Search for the cell housing the specified text and yield its [x, y] center coordinate. 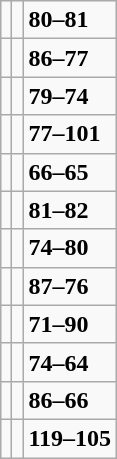
79–74 [70, 96]
66–65 [70, 172]
86–77 [70, 58]
77–101 [70, 134]
74–80 [70, 248]
119–105 [70, 438]
74–64 [70, 362]
81–82 [70, 210]
87–76 [70, 286]
86–66 [70, 400]
80–81 [70, 20]
71–90 [70, 324]
